Extract the (X, Y) coordinate from the center of the cell holding the provided text.  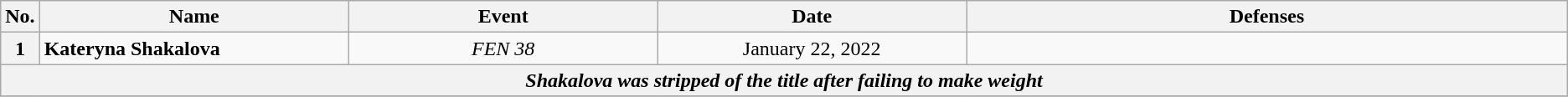
FEN 38 (503, 48)
Event (503, 17)
Name (194, 17)
January 22, 2022 (812, 48)
Kateryna Shakalova (194, 48)
No. (20, 17)
Shakalova was stripped of the title after failing to make weight (784, 80)
Defenses (1267, 17)
Date (812, 17)
1 (20, 48)
